Scan for the cell matching the given text and deliver its [X, Y] coordinate at center. 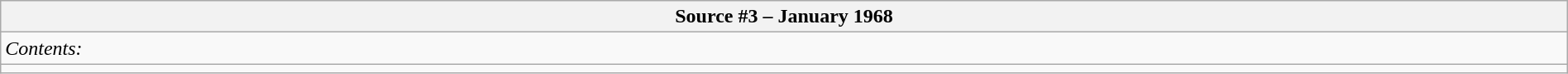
Source #3 – January 1968 [784, 17]
Contents: [784, 48]
